From the cell containing the given text, extract its center point as [x, y] coordinate. 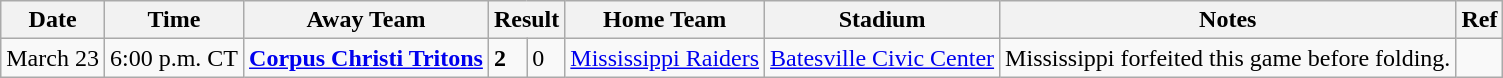
Corpus Christi Tritons [366, 58]
Result [526, 20]
Mississippi Raiders [665, 58]
Away Team [366, 20]
Time [174, 20]
Notes [1228, 20]
Date [53, 20]
0 [546, 58]
2 [507, 58]
Batesville Civic Center [882, 58]
Ref [1480, 20]
March 23 [53, 58]
Home Team [665, 20]
Stadium [882, 20]
6:00 p.m. CT [174, 58]
Mississippi forfeited this game before folding. [1228, 58]
